Return the (X, Y) coordinate for the center point of the cell that contains the specified text.  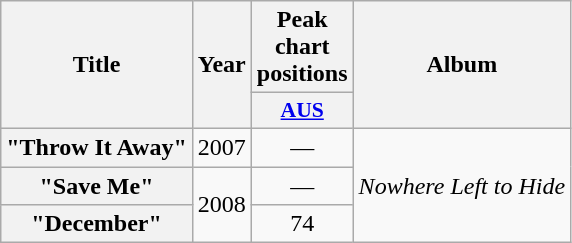
Nowhere Left to Hide (462, 185)
74 (302, 224)
Peak chart positions (302, 47)
AUS (302, 111)
"Save Me" (97, 185)
2007 (222, 147)
Year (222, 65)
"Throw It Away" (97, 147)
"December" (97, 224)
Title (97, 65)
2008 (222, 204)
Album (462, 65)
